Capture the cell that displays the provided text and extract its (x, y) central coordinate. 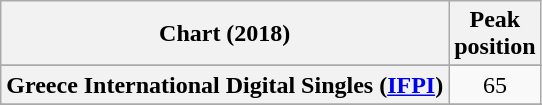
65 (495, 85)
Greece International Digital Singles (IFPI) (225, 85)
Chart (2018) (225, 34)
Peakposition (495, 34)
